Pinpoint the cell where the given text exists, returning its (x, y) midpoint coordinate. 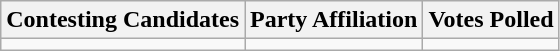
Contesting Candidates (123, 20)
Party Affiliation (334, 20)
Votes Polled (491, 20)
